Capture the cell that displays the provided text and extract its [x, y] central coordinate. 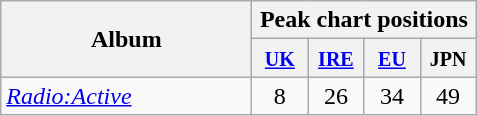
IRE [336, 58]
JPN [448, 58]
26 [336, 96]
EU [392, 58]
Peak chart positions [364, 20]
34 [392, 96]
Radio:Active [126, 96]
8 [280, 96]
49 [448, 96]
UK [280, 58]
Album [126, 39]
